Output the (X, Y) coordinate of the center of the cell containing the given text.  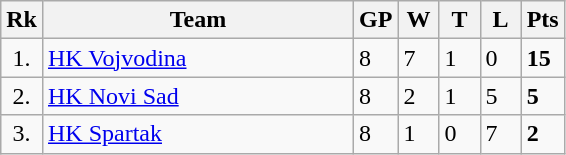
15 (542, 58)
Rk (22, 20)
3. (22, 134)
W (418, 20)
HK Vojvodina (198, 58)
Pts (542, 20)
HK Novi Sad (198, 96)
2. (22, 96)
T (460, 20)
HK Spartak (198, 134)
Team (198, 20)
GP (376, 20)
L (500, 20)
1. (22, 58)
